Capture the cell that displays the provided text and extract its [x, y] central coordinate. 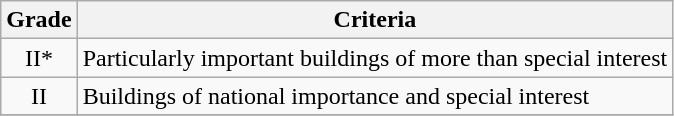
Particularly important buildings of more than special interest [375, 58]
Criteria [375, 20]
II [39, 96]
Grade [39, 20]
Buildings of national importance and special interest [375, 96]
II* [39, 58]
